Pinpoint the cell where the given text exists, returning its [X, Y] midpoint coordinate. 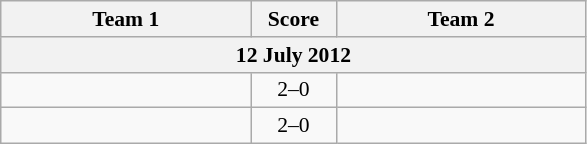
Score [294, 19]
12 July 2012 [294, 55]
Team 2 [461, 19]
Team 1 [126, 19]
